Search for the cell housing the specified text and yield its [x, y] center coordinate. 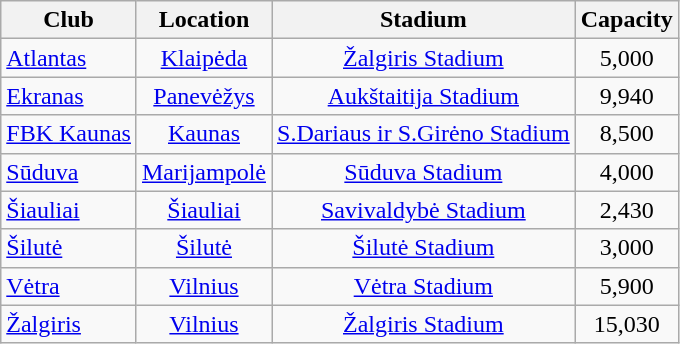
8,500 [626, 134]
Šilutė Stadium [424, 248]
Vėtra [69, 286]
Location [204, 20]
Aukštaitija Stadium [424, 96]
Sūduva Stadium [424, 172]
Vėtra Stadium [424, 286]
2,430 [626, 210]
Capacity [626, 20]
Ekranas [69, 96]
Klaipėda [204, 58]
5,000 [626, 58]
4,000 [626, 172]
Sūduva [69, 172]
3,000 [626, 248]
Atlantas [69, 58]
S.Dariaus ir S.Girėno Stadium [424, 134]
Žalgiris [69, 324]
5,900 [626, 286]
Kaunas [204, 134]
Panevėžys [204, 96]
Savivaldybė Stadium [424, 210]
FBK Kaunas [69, 134]
Club [69, 20]
9,940 [626, 96]
15,030 [626, 324]
Stadium [424, 20]
Marijampolė [204, 172]
